Search for the cell housing the specified text and yield its [x, y] center coordinate. 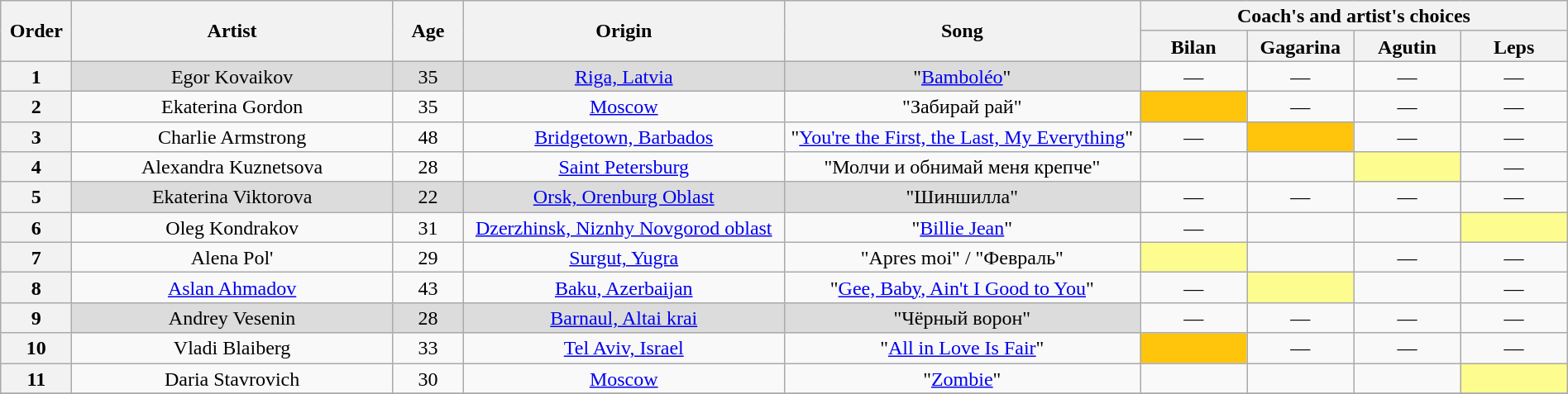
9 [36, 317]
Riga, Latvia [624, 76]
5 [36, 197]
11 [36, 378]
"Bamboléo" [963, 76]
"Чёрный ворон" [963, 317]
Order [36, 31]
Alexandra Kuznetsova [232, 167]
"All in Love Is Fair" [963, 349]
"Zombie" [963, 378]
"Apres moi" / "Февраль" [963, 258]
Bridgetown, Barbados [624, 137]
Gagarina [1300, 46]
Oleg Kondrakov [232, 228]
3 [36, 137]
29 [428, 258]
"Забирай рай" [963, 106]
Artist [232, 31]
4 [36, 167]
2 [36, 106]
22 [428, 197]
43 [428, 287]
Song [963, 31]
Ekaterina Viktorova [232, 197]
Aslan Ahmadov [232, 287]
7 [36, 258]
Daria Stavrovich [232, 378]
Coach's and artist's choices [1355, 17]
"Молчи и обнимай меня крепче" [963, 167]
33 [428, 349]
Dzerzhinsk, Niznhy Novgorod oblast [624, 228]
31 [428, 228]
Charlie Armstrong [232, 137]
Origin [624, 31]
Vladi Blaiberg [232, 349]
Tel Aviv, Israel [624, 349]
"Billie Jean" [963, 228]
Baku, Azerbaijan [624, 287]
Orsk, Orenburg Oblast [624, 197]
"Gee, Baby, Ain't I Good to You" [963, 287]
Alena Pol' [232, 258]
48 [428, 137]
6 [36, 228]
Surgut, Yugra [624, 258]
Saint Petersburg [624, 167]
Agutin [1408, 46]
Barnaul, Altai krai [624, 317]
8 [36, 287]
Age [428, 31]
"You're the First, the Last, My Everything" [963, 137]
Ekaterina Gordon [232, 106]
Leps [1513, 46]
"Шиншилла" [963, 197]
Bilan [1194, 46]
1 [36, 76]
10 [36, 349]
Andrey Vesenin [232, 317]
30 [428, 378]
Egor Kovaikov [232, 76]
